Provide the (X, Y) coordinate of the cell's center where the given text is located.  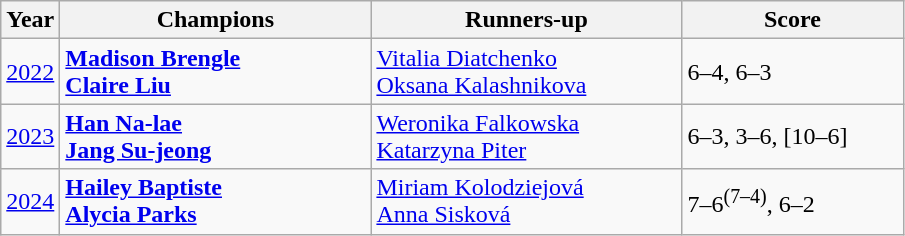
Runners-up (526, 20)
Hailey Baptiste Alycia Parks (216, 202)
2022 (30, 72)
Year (30, 20)
Score (792, 20)
7–6(7–4), 6–2 (792, 202)
Champions (216, 20)
Madison Brengle Claire Liu (216, 72)
6–3, 3–6, [10–6] (792, 136)
Han Na-lae Jang Su-jeong (216, 136)
Vitalia Diatchenko Oksana Kalashnikova (526, 72)
2024 (30, 202)
Miriam Kolodziejová Anna Sisková (526, 202)
2023 (30, 136)
Weronika Falkowska Katarzyna Piter (526, 136)
6–4, 6–3 (792, 72)
